Pinpoint the cell where the given text exists, returning its [x, y] midpoint coordinate. 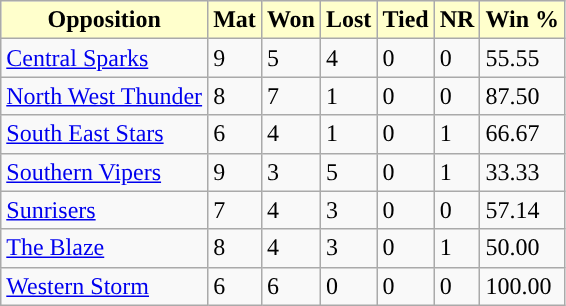
100.00 [522, 286]
NR [457, 20]
50.00 [522, 248]
Sunrisers [104, 210]
Opposition [104, 20]
55.55 [522, 58]
North West Thunder [104, 96]
57.14 [522, 210]
Western Storm [104, 286]
Win % [522, 20]
Lost [348, 20]
Southern Vipers [104, 172]
Mat [235, 20]
Tied [406, 20]
66.67 [522, 134]
The Blaze [104, 248]
South East Stars [104, 134]
87.50 [522, 96]
Central Sparks [104, 58]
Won [290, 20]
33.33 [522, 172]
